Return the (X, Y) coordinate for the center point of the cell that contains the specified text.  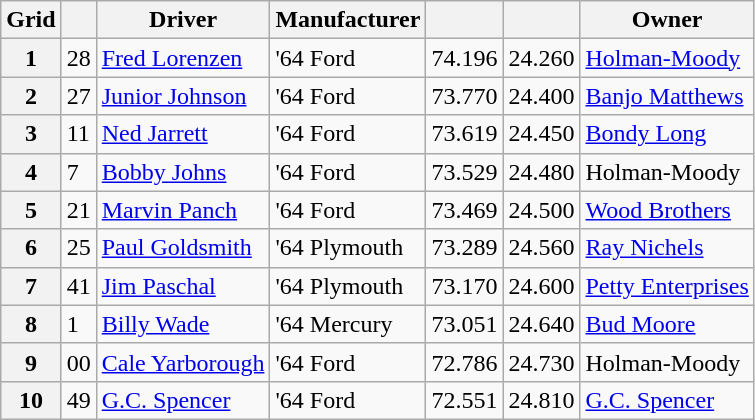
2 (31, 96)
10 (31, 400)
21 (78, 210)
24.450 (542, 134)
Owner (667, 20)
24.500 (542, 210)
49 (78, 400)
Driver (183, 20)
Marvin Panch (183, 210)
Manufacturer (348, 20)
27 (78, 96)
24.600 (542, 286)
73.619 (464, 134)
24.640 (542, 324)
Cale Yarborough (183, 362)
Junior Johnson (183, 96)
'64 Mercury (348, 324)
24.730 (542, 362)
73.170 (464, 286)
24.480 (542, 172)
00 (78, 362)
24.400 (542, 96)
73.770 (464, 96)
25 (78, 248)
24.810 (542, 400)
73.051 (464, 324)
74.196 (464, 58)
9 (31, 362)
Ray Nichels (667, 248)
Jim Paschal (183, 286)
72.551 (464, 400)
Wood Brothers (667, 210)
Grid (31, 20)
6 (31, 248)
Paul Goldsmith (183, 248)
3 (31, 134)
Bobby Johns (183, 172)
72.786 (464, 362)
4 (31, 172)
Ned Jarrett (183, 134)
24.560 (542, 248)
73.469 (464, 210)
8 (31, 324)
73.529 (464, 172)
5 (31, 210)
Billy Wade (183, 324)
Bondy Long (667, 134)
Petty Enterprises (667, 286)
11 (78, 134)
Bud Moore (667, 324)
28 (78, 58)
24.260 (542, 58)
Fred Lorenzen (183, 58)
Banjo Matthews (667, 96)
41 (78, 286)
73.289 (464, 248)
